Find where the given text appears and provide that cell's center as [X, Y] coordinate. 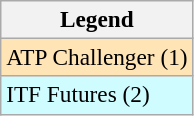
ATP Challenger (1) [97, 57]
Legend [97, 19]
ITF Futures (2) [97, 95]
